Return [X, Y] of the center of cell containing provided text 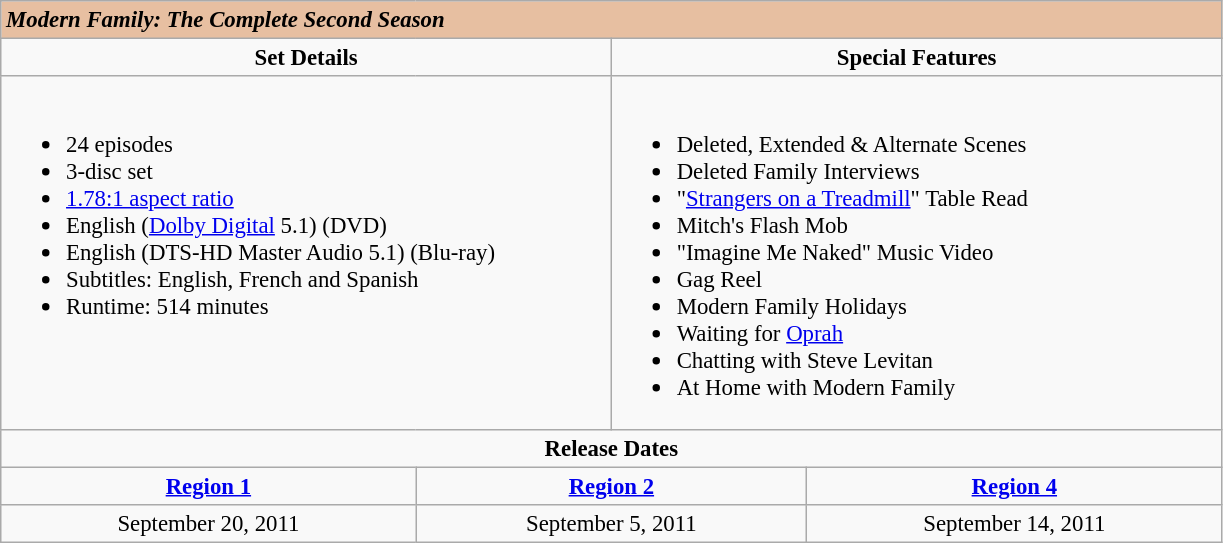
Special Features [916, 58]
Modern Family: The Complete Second Season [612, 20]
September 14, 2011 [1014, 523]
Release Dates [612, 448]
Set Details [306, 58]
Region 4 [1014, 486]
Region 2 [612, 486]
Region 1 [208, 486]
September 20, 2011 [208, 523]
September 5, 2011 [612, 523]
